Capture the cell that displays the provided text and extract its [x, y] central coordinate. 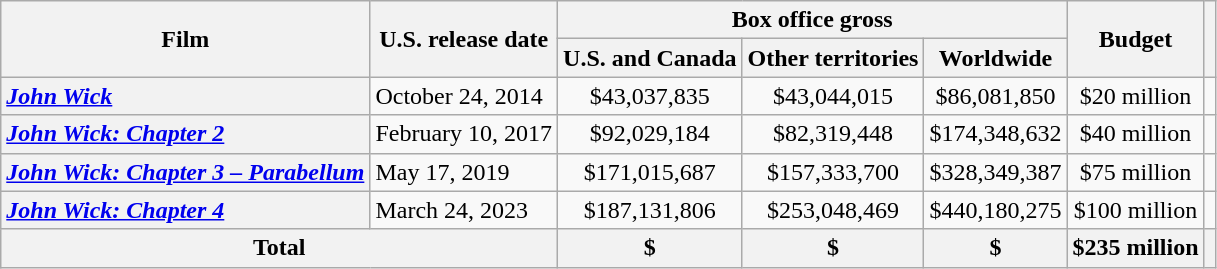
October 24, 2014 [464, 96]
$92,029,184 [650, 134]
$157,333,700 [833, 172]
$100 million [1136, 210]
John Wick: Chapter 4 [186, 210]
$75 million [1136, 172]
$174,348,632 [996, 134]
U.S. release date [464, 39]
$43,037,835 [650, 96]
$20 million [1136, 96]
February 10, 2017 [464, 134]
Film [186, 39]
$82,319,448 [833, 134]
March 24, 2023 [464, 210]
$235 million [1136, 248]
May 17, 2019 [464, 172]
$40 million [1136, 134]
John Wick: Chapter 2 [186, 134]
Other territories [833, 58]
John Wick [186, 96]
$43,044,015 [833, 96]
$187,131,806 [650, 210]
$440,180,275 [996, 210]
$253,048,469 [833, 210]
Box office gross [812, 20]
U.S. and Canada [650, 58]
$86,081,850 [996, 96]
Total [280, 248]
Worldwide [996, 58]
$171,015,687 [650, 172]
$328,349,387 [996, 172]
John Wick: Chapter 3 – Parabellum [186, 172]
Budget [1136, 39]
